Search for the cell housing the specified text and yield its [X, Y] center coordinate. 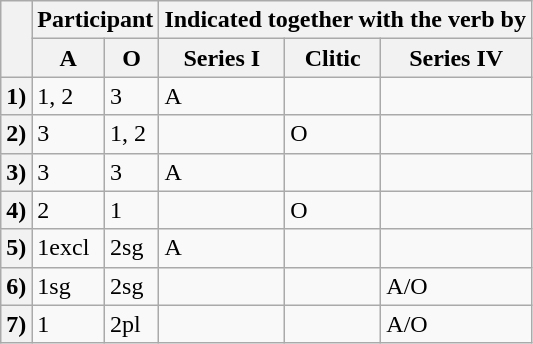
Series IV [456, 58]
1) [16, 96]
2) [16, 134]
4) [16, 210]
Clitic [333, 58]
3) [16, 172]
2 [68, 210]
Participant [96, 20]
Series I [222, 58]
7) [16, 324]
1sg [68, 286]
6) [16, 286]
5) [16, 248]
2pl [132, 324]
Indicated together with the verb by [346, 20]
1excl [68, 248]
